Search for the cell housing the specified text and yield its [X, Y] center coordinate. 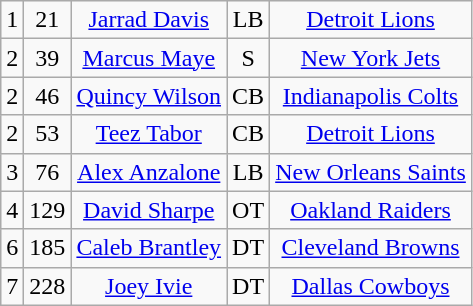
Alex Anzalone [149, 172]
4 [12, 210]
Caleb Brantley [149, 248]
Indianapolis Colts [371, 96]
OT [248, 210]
21 [48, 20]
Teez Tabor [149, 134]
53 [48, 134]
185 [48, 248]
Quincy Wilson [149, 96]
Oakland Raiders [371, 210]
46 [48, 96]
New York Jets [371, 58]
7 [12, 286]
39 [48, 58]
129 [48, 210]
1 [12, 20]
Dallas Cowboys [371, 286]
David Sharpe [149, 210]
New Orleans Saints [371, 172]
6 [12, 248]
3 [12, 172]
228 [48, 286]
Marcus Maye [149, 58]
Joey Ivie [149, 286]
Cleveland Browns [371, 248]
76 [48, 172]
Jarrad Davis [149, 20]
S [248, 58]
